Determine the [x, y] coordinate at the center of the cell enclosing the given text.  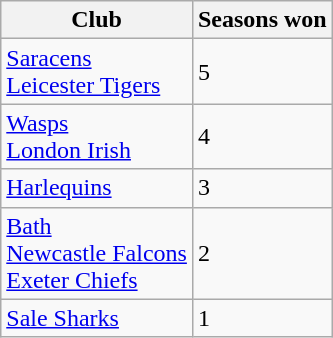
2 [262, 253]
Sale Sharks [97, 318]
Seasons won [262, 20]
4 [262, 136]
Saracens Leicester Tigers [97, 72]
Harlequins [97, 188]
Bath Newcastle Falcons Exeter Chiefs [97, 253]
3 [262, 188]
5 [262, 72]
Wasps London Irish [97, 136]
1 [262, 318]
Club [97, 20]
